Identify which cell holds the provided text, then report its (x, y) central coordinate. 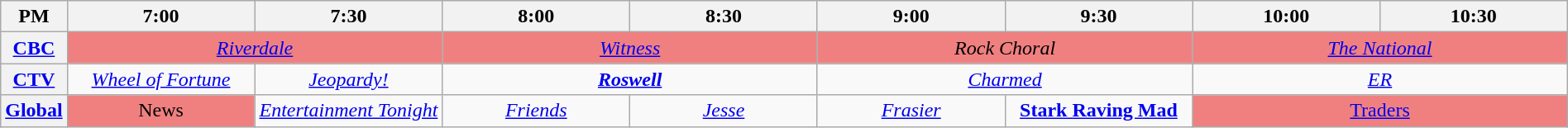
Witness (630, 48)
Charmed (1004, 79)
Riverdale (255, 48)
Jesse (724, 111)
Frasier (911, 111)
9:00 (911, 17)
7:30 (349, 17)
The National (1379, 48)
PM (34, 17)
9:30 (1098, 17)
Stark Raving Mad (1098, 111)
Global (34, 111)
Rock Choral (1004, 48)
7:00 (160, 17)
Traders (1379, 111)
10:00 (1287, 17)
CBC (34, 48)
8:30 (724, 17)
Entertainment Tonight (349, 111)
Wheel of Fortune (160, 79)
CTV (34, 79)
News (160, 111)
Roswell (630, 79)
10:30 (1474, 17)
Jeopardy! (349, 79)
ER (1379, 79)
Friends (536, 111)
8:00 (536, 17)
